Determine the (x, y) coordinate at the center of the cell enclosing the given text.  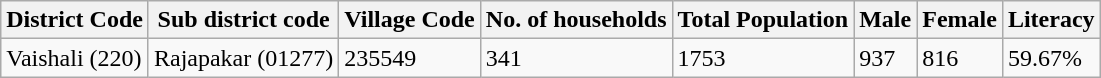
Total Population (763, 20)
341 (576, 58)
937 (886, 58)
Male (886, 20)
Village Code (410, 20)
No. of households (576, 20)
Vaishali (220) (75, 58)
Rajapakar (01277) (243, 58)
District Code (75, 20)
1753 (763, 58)
235549 (410, 58)
Female (960, 20)
Sub district code (243, 20)
Literacy (1051, 20)
59.67% (1051, 58)
816 (960, 58)
